Extract the [x, y] coordinate from the center of the cell holding the provided text.  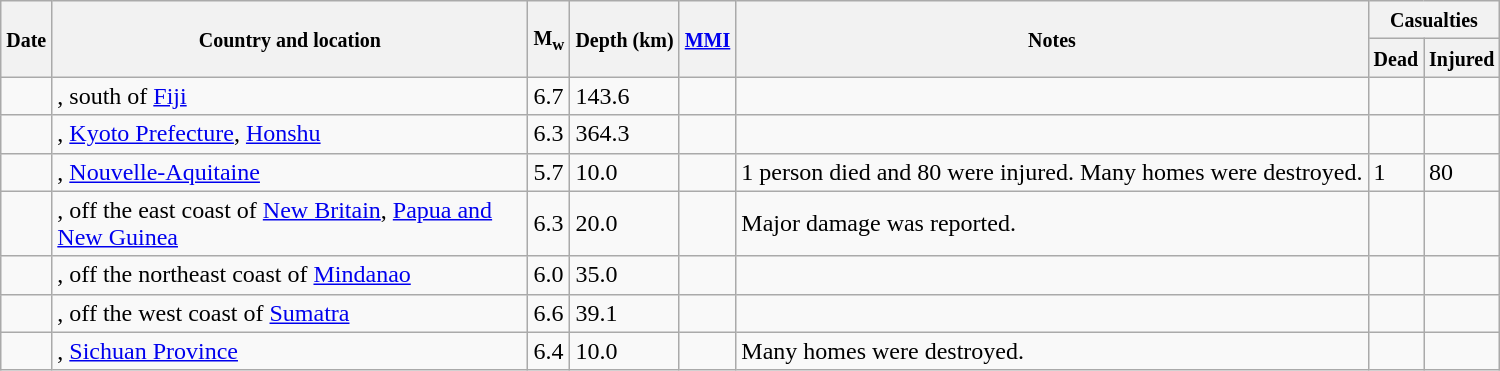
1 person died and 80 were injured. Many homes were destroyed. [1052, 172]
Major damage was reported. [1052, 224]
39.1 [624, 313]
Country and location [290, 39]
80 [1462, 172]
, Nouvelle-Aquitaine [290, 172]
Many homes were destroyed. [1052, 351]
35.0 [624, 275]
Date [26, 39]
6.4 [549, 351]
Casualties [1434, 20]
, Kyoto Prefecture, Honshu [290, 134]
Notes [1052, 39]
Depth (km) [624, 39]
Mw [549, 39]
1 [1396, 172]
143.6 [624, 96]
Dead [1396, 58]
, off the west coast of Sumatra [290, 313]
MMI [708, 39]
Injured [1462, 58]
364.3 [624, 134]
, Sichuan Province [290, 351]
6.6 [549, 313]
, off the east coast of New Britain, Papua and New Guinea [290, 224]
20.0 [624, 224]
, south of Fiji [290, 96]
6.0 [549, 275]
, off the northeast coast of Mindanao [290, 275]
6.7 [549, 96]
5.7 [549, 172]
